Extract the [X, Y] coordinate from the center of the cell holding the provided text.  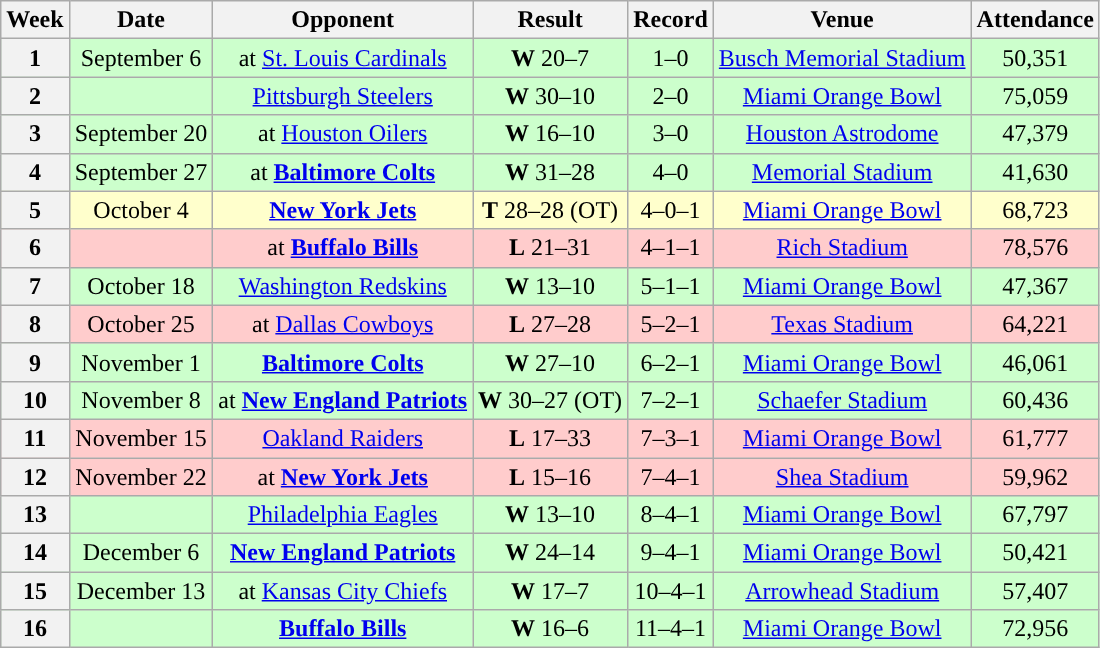
64,221 [1035, 324]
Oakland Raiders [343, 438]
W 27–10 [550, 362]
41,630 [1035, 172]
Opponent [343, 20]
8–4–1 [671, 515]
September 6 [141, 58]
New York Jets [343, 210]
W 16–10 [550, 134]
Rich Stadium [842, 248]
4–0 [671, 172]
Busch Memorial Stadium [842, 58]
at Baltimore Colts [343, 172]
Memorial Stadium [842, 172]
Venue [842, 20]
L 17–33 [550, 438]
at New England Patriots [343, 400]
September 27 [141, 172]
11–4–1 [671, 629]
5 [35, 210]
47,367 [1035, 286]
Record [671, 20]
New England Patriots [343, 553]
2–0 [671, 96]
75,059 [1035, 96]
Philadelphia Eagles [343, 515]
Arrowhead Stadium [842, 591]
4–0–1 [671, 210]
1–0 [671, 58]
Houston Astrodome [842, 134]
7 [35, 286]
15 [35, 591]
10–4–1 [671, 591]
at St. Louis Cardinals [343, 58]
7–2–1 [671, 400]
4 [35, 172]
L 21–31 [550, 248]
Week [35, 20]
November 22 [141, 477]
November 8 [141, 400]
3 [35, 134]
at Houston Oilers [343, 134]
11 [35, 438]
W 31–28 [550, 172]
October 4 [141, 210]
September 20 [141, 134]
9 [35, 362]
7–4–1 [671, 477]
6 [35, 248]
W 16–6 [550, 629]
at Buffalo Bills [343, 248]
December 6 [141, 553]
14 [35, 553]
9–4–1 [671, 553]
5–2–1 [671, 324]
T 28–28 (OT) [550, 210]
Baltimore Colts [343, 362]
12 [35, 477]
at New York Jets [343, 477]
Washington Redskins [343, 286]
50,421 [1035, 553]
Shea Stadium [842, 477]
68,723 [1035, 210]
6–2–1 [671, 362]
2 [35, 96]
at Dallas Cowboys [343, 324]
60,436 [1035, 400]
W 17–7 [550, 591]
W 20–7 [550, 58]
5–1–1 [671, 286]
Buffalo Bills [343, 629]
8 [35, 324]
10 [35, 400]
50,351 [1035, 58]
Date [141, 20]
78,576 [1035, 248]
61,777 [1035, 438]
October 25 [141, 324]
4–1–1 [671, 248]
W 30–27 (OT) [550, 400]
57,407 [1035, 591]
December 13 [141, 591]
Attendance [1035, 20]
67,797 [1035, 515]
October 18 [141, 286]
November 15 [141, 438]
13 [35, 515]
November 1 [141, 362]
Pittsburgh Steelers [343, 96]
W 30–10 [550, 96]
47,379 [1035, 134]
W 24–14 [550, 553]
7–3–1 [671, 438]
46,061 [1035, 362]
72,956 [1035, 629]
3–0 [671, 134]
L 27–28 [550, 324]
Schaefer Stadium [842, 400]
1 [35, 58]
L 15–16 [550, 477]
59,962 [1035, 477]
Result [550, 20]
at Kansas City Chiefs [343, 591]
16 [35, 629]
Texas Stadium [842, 324]
